Extract the [x, y] coordinate from the center of the cell holding the provided text.  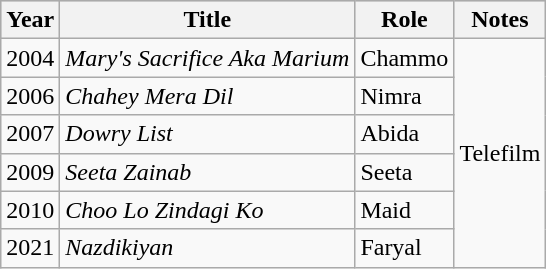
Notes [500, 20]
Chahey Mera Dil [208, 96]
Chammo [404, 58]
Faryal [404, 248]
Role [404, 20]
2004 [30, 58]
Choo Lo Zindagi Ko [208, 210]
2010 [30, 210]
2021 [30, 248]
Maid [404, 210]
2007 [30, 134]
Nimra [404, 96]
Mary's Sacrifice Aka Marium [208, 58]
2009 [30, 172]
Year [30, 20]
Abida [404, 134]
2006 [30, 96]
Telefilm [500, 153]
Dowry List [208, 134]
Nazdikiyan [208, 248]
Seeta Zainab [208, 172]
Title [208, 20]
Seeta [404, 172]
